Extract the [x, y] coordinate from the center of the cell holding the provided text.  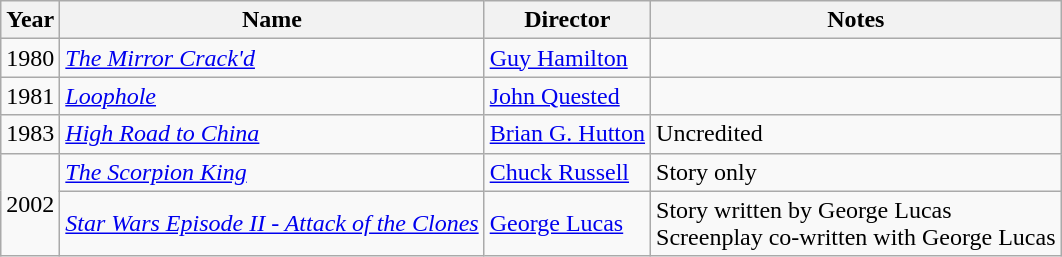
George Lucas [567, 224]
2002 [30, 204]
The Scorpion King [272, 172]
Guy Hamilton [567, 58]
Year [30, 20]
Notes [856, 20]
Name [272, 20]
Loophole [272, 96]
1980 [30, 58]
Director [567, 20]
Story written by George LucasScreenplay co-written with George Lucas [856, 224]
1981 [30, 96]
Chuck Russell [567, 172]
1983 [30, 134]
Uncredited [856, 134]
The Mirror Crack'd [272, 58]
Brian G. Hutton [567, 134]
High Road to China [272, 134]
Story only [856, 172]
John Quested [567, 96]
Star Wars Episode II - Attack of the Clones [272, 224]
